Determine the (X, Y) coordinate at the center of the cell enclosing the given text.  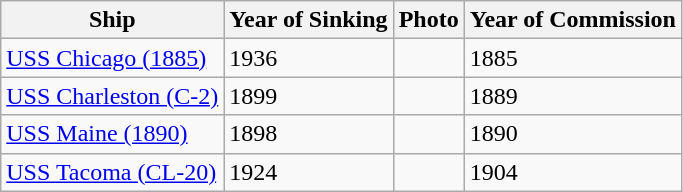
Year of Sinking (308, 20)
1889 (572, 96)
USS Tacoma (CL-20) (112, 172)
1924 (308, 172)
USS Maine (1890) (112, 134)
1890 (572, 134)
Photo (428, 20)
1936 (308, 58)
Ship (112, 20)
1899 (308, 96)
USS Chicago (1885) (112, 58)
Year of Commission (572, 20)
1885 (572, 58)
1898 (308, 134)
1904 (572, 172)
USS Charleston (C-2) (112, 96)
